Identify which cell holds the provided text, then report its (x, y) central coordinate. 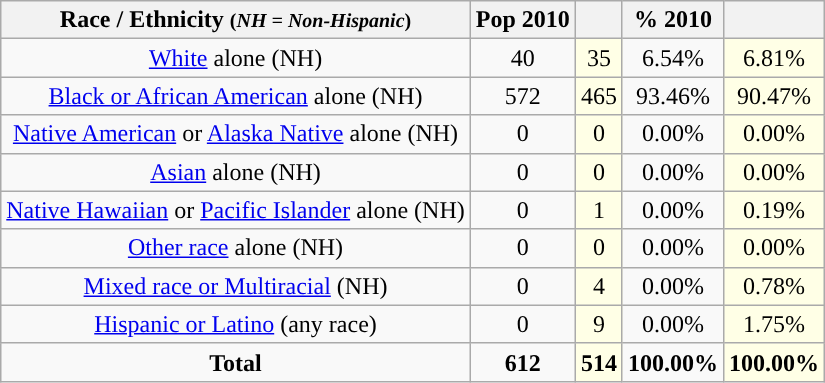
White alone (NH) (236, 58)
Native Hawaiian or Pacific Islander alone (NH) (236, 210)
93.46% (672, 96)
% 2010 (672, 20)
4 (598, 286)
35 (598, 58)
Black or African American alone (NH) (236, 96)
1.75% (774, 324)
6.81% (774, 58)
0.19% (774, 210)
1 (598, 210)
40 (522, 58)
Hispanic or Latino (any race) (236, 324)
Mixed race or Multiracial (NH) (236, 286)
0.78% (774, 286)
Other race alone (NH) (236, 248)
572 (522, 96)
Pop 2010 (522, 20)
Race / Ethnicity (NH = Non-Hispanic) (236, 20)
514 (598, 362)
6.54% (672, 58)
Native American or Alaska Native alone (NH) (236, 134)
612 (522, 362)
9 (598, 324)
Asian alone (NH) (236, 172)
465 (598, 96)
Total (236, 362)
90.47% (774, 96)
